Identify which cell holds the provided text, then report its (X, Y) central coordinate. 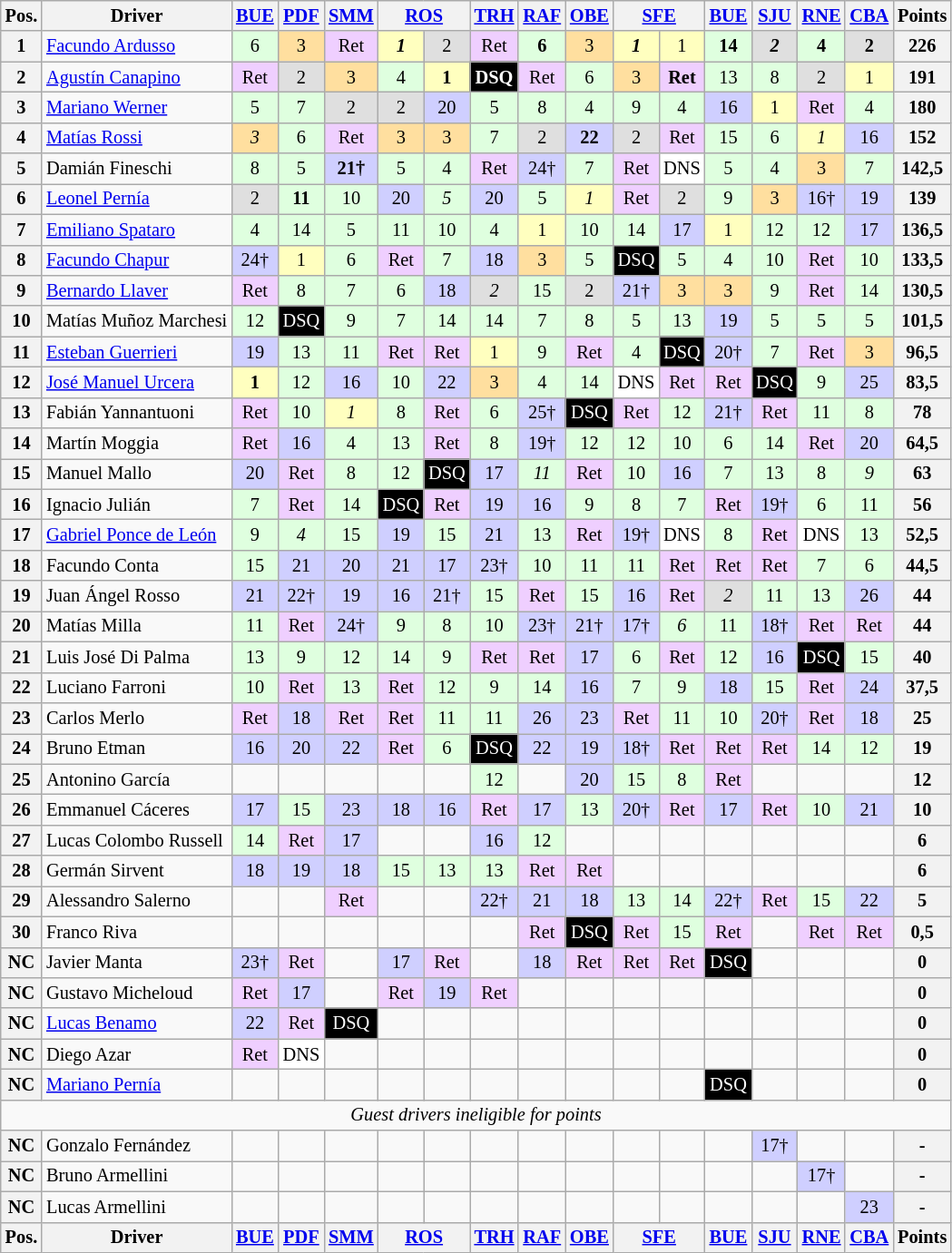
Gonzalo Fernández (136, 1146)
Lucas Colombo Russell (136, 840)
Facundo Chapur (136, 260)
Carlos Merlo (136, 718)
Facundo Ardusso (136, 46)
José Manuel Urcera (136, 382)
Mariano Werner (136, 107)
Guest drivers ineligible for points (476, 1115)
29 (22, 901)
Antonino García (136, 779)
52,5 (922, 534)
180 (922, 107)
Martín Moggia (136, 444)
Juan Ángel Rosso (136, 596)
Matías Rossi (136, 138)
Lucas Armellini (136, 1207)
44,5 (922, 565)
Bruno Armellini (136, 1176)
226 (922, 46)
Luciano Farroni (136, 688)
56 (922, 504)
Lucas Benamo (136, 1023)
Emiliano Spataro (136, 230)
Facundo Conta (136, 565)
Matías Muñoz Marchesi (136, 321)
Esteban Guerrieri (136, 352)
Damián Fineschi (136, 169)
Matías Milla (136, 626)
Agustín Canapino (136, 77)
Gustavo Micheloud (136, 993)
Diego Azar (136, 1054)
142,5 (922, 169)
101,5 (922, 321)
139 (922, 199)
Emmanuel Cáceres (136, 809)
Bernardo Llaver (136, 290)
30 (22, 932)
96,5 (922, 352)
191 (922, 77)
16† (822, 199)
130,5 (922, 290)
37,5 (922, 688)
Fabián Yannantuoni (136, 413)
Leonel Pernía (136, 199)
28 (22, 871)
Alessandro Salerno (136, 901)
Franco Riva (136, 932)
136,5 (922, 230)
83,5 (922, 382)
152 (922, 138)
133,5 (922, 260)
Ignacio Julián (136, 504)
78 (922, 413)
Javier Manta (136, 963)
Luis José Di Palma (136, 657)
25† (542, 413)
40 (922, 657)
64,5 (922, 444)
63 (922, 474)
27 (22, 840)
0,5 (922, 932)
Manuel Mallo (136, 474)
Bruno Etman (136, 749)
Germán Sirvent (136, 871)
Gabriel Ponce de León (136, 534)
Mariano Pernía (136, 1084)
